Output the (X, Y) coordinate of the center of the cell containing the given text.  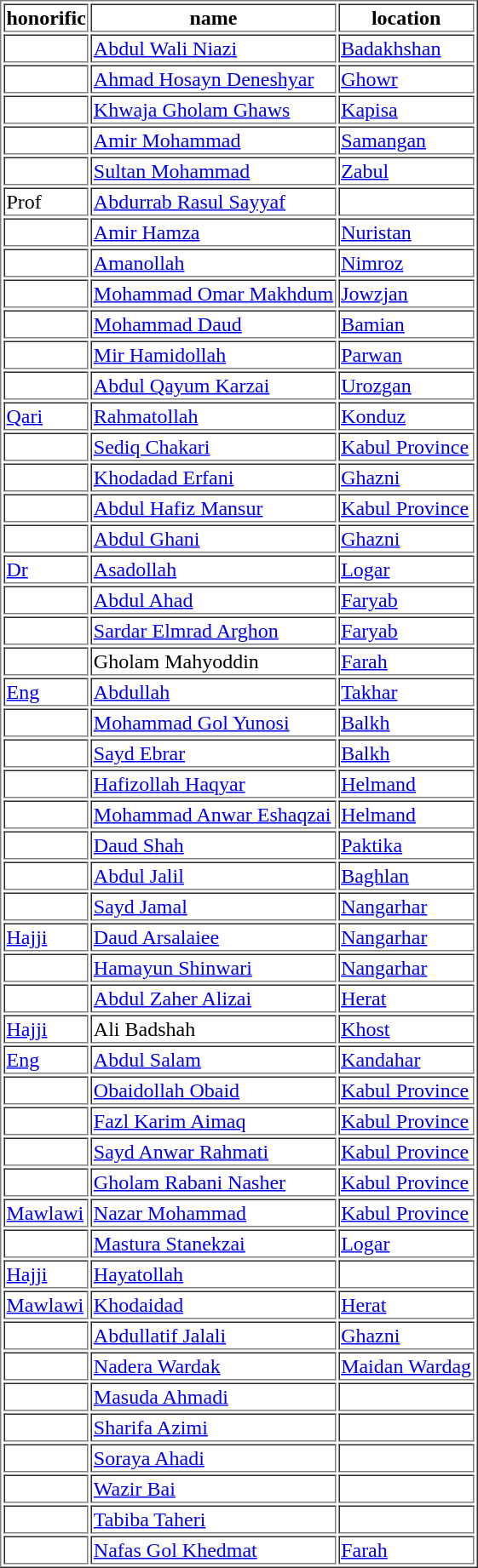
Mohammad Anwar Eshaqzai (213, 814)
Kandahar (406, 1059)
Fazl Karim Aimaq (213, 1120)
Sultan Mohammad (213, 170)
Nadera Wardak (213, 1365)
Masuda Ahmadi (213, 1396)
honorific (46, 17)
Asadollah (213, 569)
Sayd Anwar Rahmati (213, 1151)
Bamian (406, 323)
Abdul Qayum Karzai (213, 385)
Obaidollah Obaid (213, 1090)
Parwan (406, 354)
Urozgan (406, 385)
Amir Hamza (213, 232)
Abdul Ahad (213, 599)
Abdul Wali Niazi (213, 48)
Abdul Jalil (213, 875)
name (213, 17)
Abdurrab Rasul Sayyaf (213, 201)
Sediq Chakari (213, 446)
Amir Mohammad (213, 140)
Soraya Ahadi (213, 1457)
Sharifa Azimi (213, 1427)
Wazir Bai (213, 1488)
Amanollah (213, 262)
location (406, 17)
Abdullatif Jalali (213, 1335)
Zabul (406, 170)
Ghowr (406, 78)
Gholam Rabani Nasher (213, 1182)
Mohammad Omar Makhdum (213, 293)
Qari (46, 415)
Kapisa (406, 109)
Ali Badshah (213, 1028)
Badakhshan (406, 48)
Hafizollah Haqyar (213, 783)
Jowzjan (406, 293)
Daud Arsalaiee (213, 936)
Nafas Gol Khedmat (213, 1549)
Baghlan (406, 875)
Nazar Mohammad (213, 1212)
Sardar Elmrad Arghon (213, 630)
Abdul Ghani (213, 538)
Daud Shah (213, 844)
Sayd Ebrar (213, 753)
Abdul Hafiz Mansur (213, 507)
Maidan Wardag (406, 1365)
Ahmad Hosayn Deneshyar (213, 78)
Khodadad Erfani (213, 477)
Konduz (406, 415)
Nimroz (406, 262)
Paktika (406, 844)
Khodaidad (213, 1304)
Dr (46, 569)
Hayatollah (213, 1273)
Sayd Jamal (213, 906)
Hamayun Shinwari (213, 967)
Samangan (406, 140)
Mohammad Gol Yunosi (213, 722)
Abdullah (213, 691)
Prof (46, 201)
Khost (406, 1028)
Gholam Mahyoddin (213, 661)
Takhar (406, 691)
Abdul Salam (213, 1059)
Tabiba Taheri (213, 1519)
Khwaja Gholam Ghaws (213, 109)
Abdul Zaher Alizai (213, 998)
Rahmatollah (213, 415)
Mastura Stanekzai (213, 1243)
Nuristan (406, 232)
Mir Hamidollah (213, 354)
Mohammad Daud (213, 323)
